Output the [X, Y] coordinate of the center of the cell containing the given text.  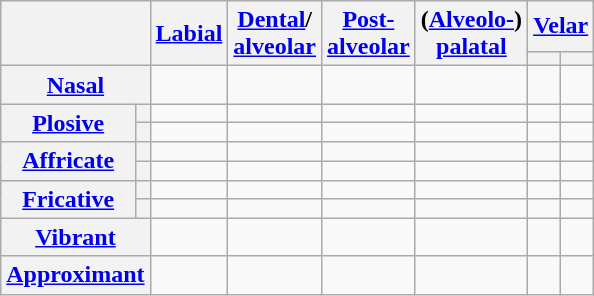
Post-alveolar [369, 34]
Fricative [68, 199]
Approximant [76, 275]
(Alveolo-)palatal [471, 34]
Nasal [76, 85]
Dental/alveolar [275, 34]
Vibrant [76, 237]
Affricate [68, 161]
Labial [189, 34]
Plosive [68, 123]
Velar [561, 26]
